Pinpoint the cell where the given text exists, returning its [x, y] midpoint coordinate. 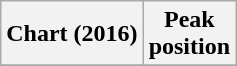
Peak position [189, 34]
Chart (2016) [72, 34]
